From the cell containing the given text, extract its center point as (X, Y) coordinate. 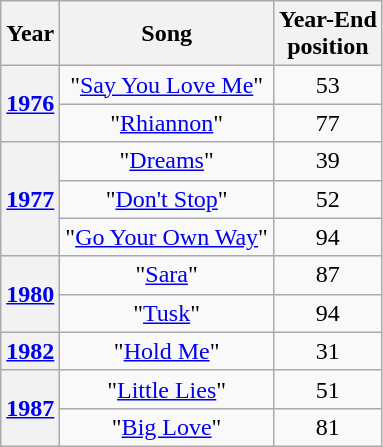
77 (328, 123)
81 (328, 427)
31 (328, 351)
"Don't Stop" (167, 199)
Year (30, 34)
"Tusk" (167, 313)
87 (328, 275)
"Go Your Own Way" (167, 237)
"Little Lies" (167, 389)
1976 (30, 104)
1977 (30, 199)
52 (328, 199)
1982 (30, 351)
51 (328, 389)
1987 (30, 408)
"Sara" (167, 275)
"Rhiannon" (167, 123)
"Hold Me" (167, 351)
39 (328, 161)
"Big Love" (167, 427)
"Say You Love Me" (167, 85)
"Dreams" (167, 161)
Year-Endposition (328, 34)
1980 (30, 294)
53 (328, 85)
Song (167, 34)
